Detect which cell encompasses the target text, then output its (x, y) center coordinate. 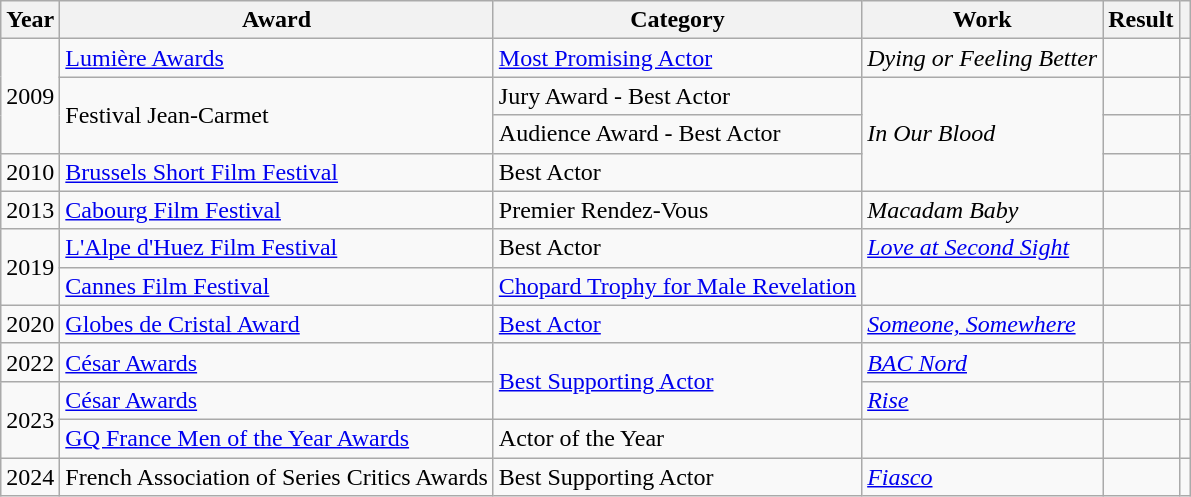
Chopard Trophy for Male Revelation (677, 286)
2013 (30, 210)
Festival Jean-Carmet (276, 115)
Fiasco (982, 477)
2010 (30, 172)
Year (30, 20)
Premier Rendez-Vous (677, 210)
2022 (30, 362)
2019 (30, 267)
L'Alpe d'Huez Film Festival (276, 248)
Love at Second Sight (982, 248)
Cabourg Film Festival (276, 210)
Rise (982, 400)
Jury Award - Best Actor (677, 96)
Globes de Cristal Award (276, 324)
Dying or Feeling Better (982, 58)
In Our Blood (982, 134)
Audience Award - Best Actor (677, 134)
2009 (30, 96)
Category (677, 20)
Actor of the Year (677, 438)
Work (982, 20)
Cannes Film Festival (276, 286)
2023 (30, 419)
Most Promising Actor (677, 58)
BAC Nord (982, 362)
Result (1141, 20)
Macadam Baby (982, 210)
Lumière Awards (276, 58)
French Association of Series Critics Awards (276, 477)
GQ France Men of the Year Awards (276, 438)
2024 (30, 477)
Award (276, 20)
Brussels Short Film Festival (276, 172)
2020 (30, 324)
Someone, Somewhere (982, 324)
